Detect which cell encompasses the target text, then output its (X, Y) center coordinate. 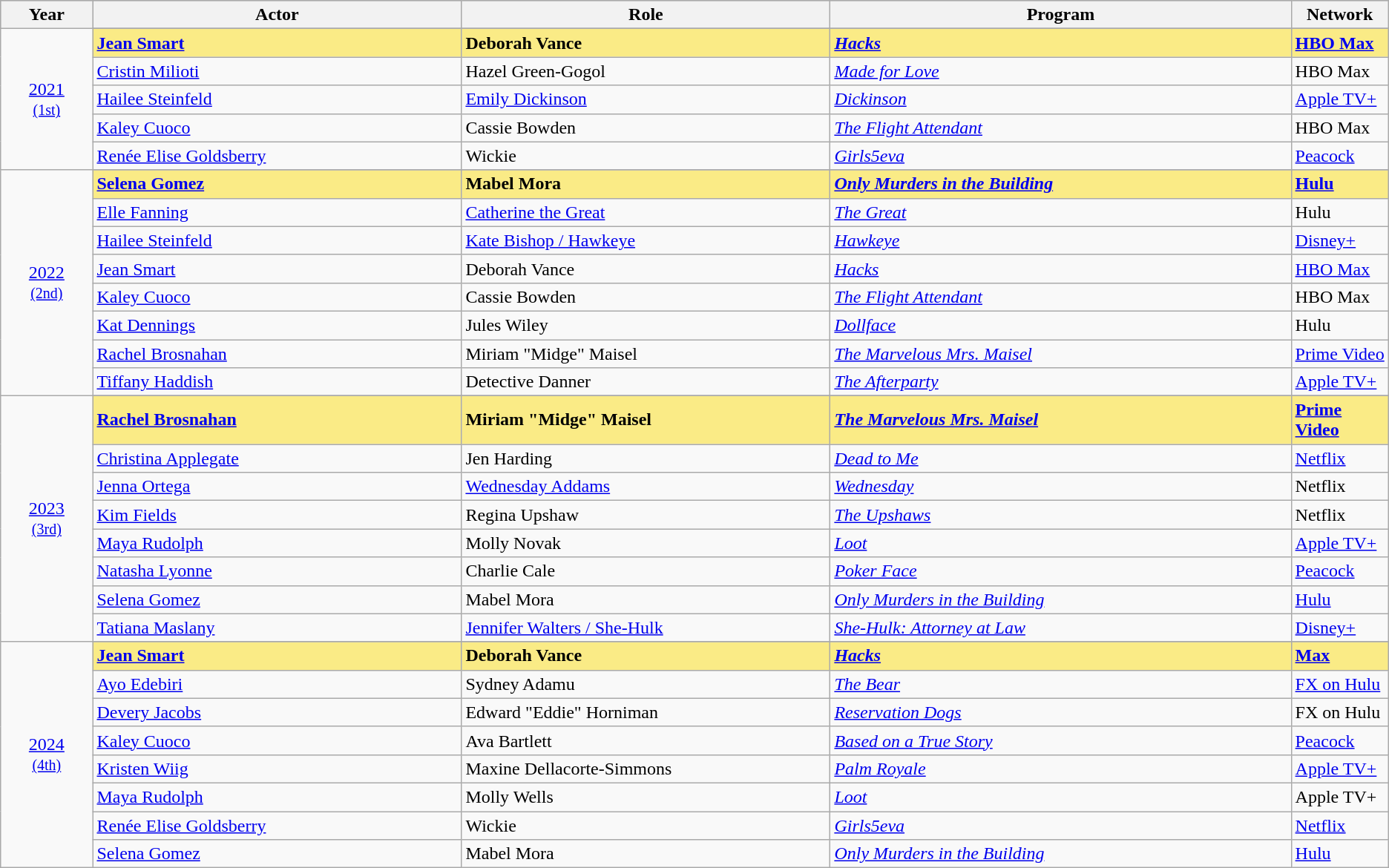
Tatiana Maslany (278, 628)
The Afterparty (1061, 382)
Jen Harding (646, 458)
The Great (1061, 212)
Poker Face (1061, 571)
Detective Danner (646, 382)
Actor (278, 15)
Kristen Wiig (278, 769)
Role (646, 15)
Network (1340, 15)
Molly Novak (646, 543)
Jules Wiley (646, 325)
Made for Love (1061, 71)
Jennifer Walters / She-Hulk (646, 628)
Jenna Ortega (278, 487)
2021(1st) (47, 99)
Max (1340, 656)
Natasha Lyonne (278, 571)
Emily Dickinson (646, 99)
The Bear (1061, 684)
Wednesday (1061, 487)
Dollface (1061, 325)
Program (1061, 15)
Kate Bishop / Hawkeye (646, 240)
Palm Royale (1061, 769)
Maxine Dellacorte-Simmons (646, 769)
She-Hulk: Attorney at Law (1061, 628)
The Upshaws (1061, 515)
Ayo Edebiri (278, 684)
2022(2nd) (47, 283)
2024(4th) (47, 754)
Dickinson (1061, 99)
Based on a True Story (1061, 740)
Devery Jacobs (278, 712)
Wednesday Addams (646, 487)
Ava Bartlett (646, 740)
2023(3rd) (47, 519)
Dead to Me (1061, 458)
Year (47, 15)
Molly Wells (646, 797)
Hawkeye (1061, 240)
Charlie Cale (646, 571)
Christina Applegate (278, 458)
Sydney Adamu (646, 684)
Cristin Milioti (278, 71)
Kat Dennings (278, 325)
Edward "Eddie" Horniman (646, 712)
Kim Fields (278, 515)
Catherine the Great (646, 212)
Elle Fanning (278, 212)
Tiffany Haddish (278, 382)
Reservation Dogs (1061, 712)
Hazel Green-Gogol (646, 71)
Regina Upshaw (646, 515)
